Capture the cell that displays the provided text and extract its (X, Y) central coordinate. 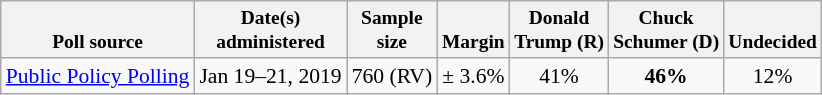
Date(s)administered (270, 30)
Margin (473, 30)
Undecided (773, 30)
Public Policy Polling (98, 76)
12% (773, 76)
± 3.6% (473, 76)
DonaldTrump (R) (560, 30)
ChuckSchumer (D) (666, 30)
Poll source (98, 30)
760 (RV) (392, 76)
Jan 19–21, 2019 (270, 76)
41% (560, 76)
46% (666, 76)
Samplesize (392, 30)
